Extract the [x, y] coordinate from the center of the cell holding the provided text.  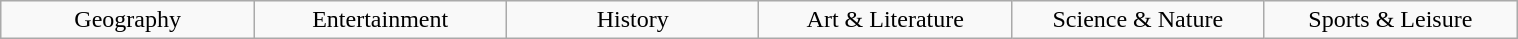
Geography [128, 20]
Entertainment [380, 20]
Sports & Leisure [1390, 20]
History [632, 20]
Art & Literature [886, 20]
Science & Nature [1138, 20]
